Locate the cell with the specified text and output its (X, Y) center coordinate. 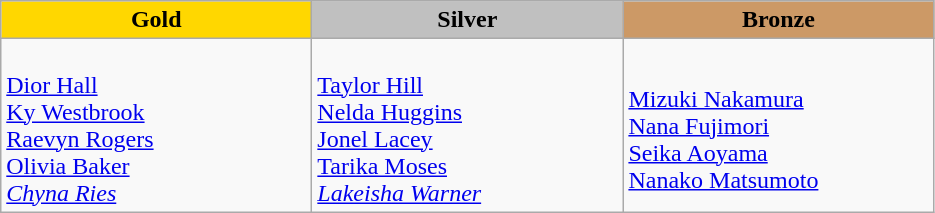
Mizuki NakamuraNana FujimoriSeika AoyamaNanako Matsumoto (778, 126)
Taylor HillNelda HugginsJonel LaceyTarika MosesLakeisha Warner (468, 126)
Silver (468, 20)
Bronze (778, 20)
Gold (156, 20)
Dior HallKy WestbrookRaevyn RogersOlivia BakerChyna Ries (156, 126)
